For the text-containing cell, return its midpoint in [x, y] coordinate format. 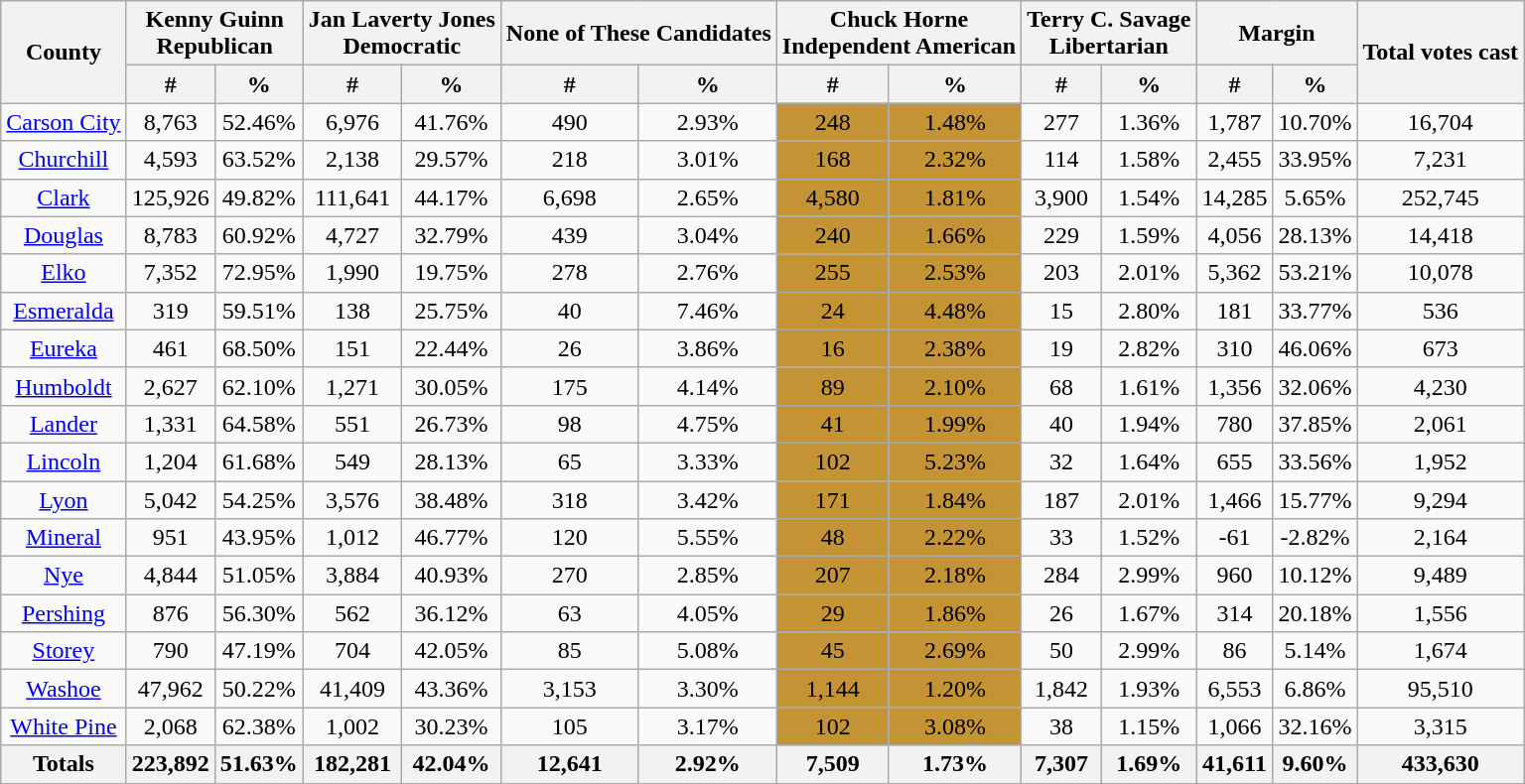
4,230 [1441, 386]
45 [832, 651]
Chuck HorneIndependent American [899, 34]
32 [1062, 461]
County [64, 52]
65 [570, 461]
2.76% [707, 273]
255 [832, 273]
Churchill [64, 160]
51.05% [258, 576]
490 [570, 122]
2,138 [352, 160]
1.54% [1149, 197]
5.14% [1315, 651]
3.42% [707, 499]
704 [352, 651]
673 [1441, 348]
5,042 [171, 499]
61.68% [258, 461]
551 [352, 424]
218 [570, 160]
284 [1062, 576]
1.67% [1149, 613]
3.08% [955, 726]
270 [570, 576]
1,842 [1062, 689]
62.38% [258, 726]
4.05% [707, 613]
3.17% [707, 726]
2.53% [955, 273]
12,641 [570, 764]
229 [1062, 235]
4,727 [352, 235]
1.69% [1149, 764]
2.85% [707, 576]
1.73% [955, 764]
2.65% [707, 197]
1.15% [1149, 726]
30.23% [452, 726]
38.48% [452, 499]
4,844 [171, 576]
2,061 [1441, 424]
1.64% [1149, 461]
22.44% [452, 348]
46.77% [452, 538]
1.81% [955, 197]
461 [171, 348]
1.59% [1149, 235]
Washoe [64, 689]
1.58% [1149, 160]
319 [171, 311]
1,674 [1441, 651]
15 [1062, 311]
8,763 [171, 122]
14,285 [1235, 197]
44.17% [452, 197]
4,580 [832, 197]
2.82% [1149, 348]
1,466 [1235, 499]
Lyon [64, 499]
790 [171, 651]
5.55% [707, 538]
20.18% [1315, 613]
6,976 [352, 122]
252,745 [1441, 197]
1.99% [955, 424]
1,271 [352, 386]
41.76% [452, 122]
549 [352, 461]
4,056 [1235, 235]
278 [570, 273]
36.12% [452, 613]
120 [570, 538]
1,952 [1441, 461]
277 [1062, 122]
Total votes cast [1441, 52]
5.23% [955, 461]
33.77% [1315, 311]
1,012 [352, 538]
62.10% [258, 386]
86 [1235, 651]
168 [832, 160]
Eureka [64, 348]
562 [352, 613]
60.92% [258, 235]
95,510 [1441, 689]
30.05% [452, 386]
248 [832, 122]
-2.82% [1315, 538]
29 [832, 613]
85 [570, 651]
314 [1235, 613]
3,576 [352, 499]
1.94% [1149, 424]
171 [832, 499]
Totals [64, 764]
1,556 [1441, 613]
Carson City [64, 122]
Kenny GuinnRepublican [214, 34]
1,331 [171, 424]
2.10% [955, 386]
15.77% [1315, 499]
32.16% [1315, 726]
7,307 [1062, 764]
-61 [1235, 538]
9,489 [1441, 576]
14,418 [1441, 235]
951 [171, 538]
41 [832, 424]
63.52% [258, 160]
Pershing [64, 613]
47,962 [171, 689]
49.82% [258, 197]
None of These Candidates [638, 34]
Douglas [64, 235]
9.60% [1315, 764]
51.63% [258, 764]
Esmeralda [64, 311]
40.93% [452, 576]
9,294 [1441, 499]
19.75% [452, 273]
Mineral [64, 538]
2,164 [1441, 538]
Storey [64, 651]
1.84% [955, 499]
10.12% [1315, 576]
50 [1062, 651]
59.51% [258, 311]
52.46% [258, 122]
655 [1235, 461]
2.18% [955, 576]
1.20% [955, 689]
50.22% [258, 689]
5,362 [1235, 273]
53.21% [1315, 273]
72.95% [258, 273]
68.50% [258, 348]
1.61% [1149, 386]
138 [352, 311]
25.75% [452, 311]
6,698 [570, 197]
3.01% [707, 160]
41,409 [352, 689]
32.79% [452, 235]
203 [1062, 273]
White Pine [64, 726]
187 [1062, 499]
Lander [64, 424]
1,002 [352, 726]
7,509 [832, 764]
33 [1062, 538]
26.73% [452, 424]
433,630 [1441, 764]
33.56% [1315, 461]
46.06% [1315, 348]
1.52% [1149, 538]
68 [1062, 386]
1.36% [1149, 122]
1,787 [1235, 122]
240 [832, 235]
2.22% [955, 538]
56.30% [258, 613]
223,892 [171, 764]
2,627 [171, 386]
3,315 [1441, 726]
318 [570, 499]
19 [1062, 348]
2,068 [171, 726]
3,884 [352, 576]
29.57% [452, 160]
41,611 [1235, 764]
207 [832, 576]
182,281 [352, 764]
24 [832, 311]
4.75% [707, 424]
1.86% [955, 613]
3,900 [1062, 197]
105 [570, 726]
1,204 [171, 461]
7,352 [171, 273]
64.58% [258, 424]
Nye [64, 576]
38 [1062, 726]
48 [832, 538]
439 [570, 235]
16 [832, 348]
Humboldt [64, 386]
Elko [64, 273]
Terry C. SavageLibertarian [1109, 34]
3,153 [570, 689]
10,078 [1441, 273]
1.48% [955, 122]
Jan Laverty JonesDemocratic [401, 34]
1.93% [1149, 689]
1,990 [352, 273]
2.32% [955, 160]
1.66% [955, 235]
42.04% [452, 764]
37.85% [1315, 424]
780 [1235, 424]
6.86% [1315, 689]
10.70% [1315, 122]
Lincoln [64, 461]
1,144 [832, 689]
5.08% [707, 651]
2.38% [955, 348]
114 [1062, 160]
43.36% [452, 689]
1,066 [1235, 726]
175 [570, 386]
42.05% [452, 651]
98 [570, 424]
63 [570, 613]
310 [1235, 348]
7.46% [707, 311]
8,783 [171, 235]
181 [1235, 311]
33.95% [1315, 160]
960 [1235, 576]
125,926 [171, 197]
4,593 [171, 160]
6,553 [1235, 689]
4.14% [707, 386]
7,231 [1441, 160]
3.04% [707, 235]
2.69% [955, 651]
Margin [1277, 34]
54.25% [258, 499]
2.80% [1149, 311]
3.33% [707, 461]
Clark [64, 197]
3.30% [707, 689]
32.06% [1315, 386]
89 [832, 386]
47.19% [258, 651]
876 [171, 613]
5.65% [1315, 197]
2.93% [707, 122]
3.86% [707, 348]
43.95% [258, 538]
1,356 [1235, 386]
536 [1441, 311]
111,641 [352, 197]
2.92% [707, 764]
16,704 [1441, 122]
4.48% [955, 311]
151 [352, 348]
2,455 [1235, 160]
